Locate the cell with the specified text and output its [x, y] center coordinate. 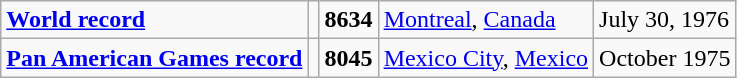
Mexico City, Mexico [486, 58]
July 30, 1976 [665, 20]
8634 [348, 20]
World record [154, 20]
Pan American Games record [154, 58]
Montreal, Canada [486, 20]
October 1975 [665, 58]
8045 [348, 58]
